Scan for the cell matching the given text and deliver its [x, y] coordinate at center. 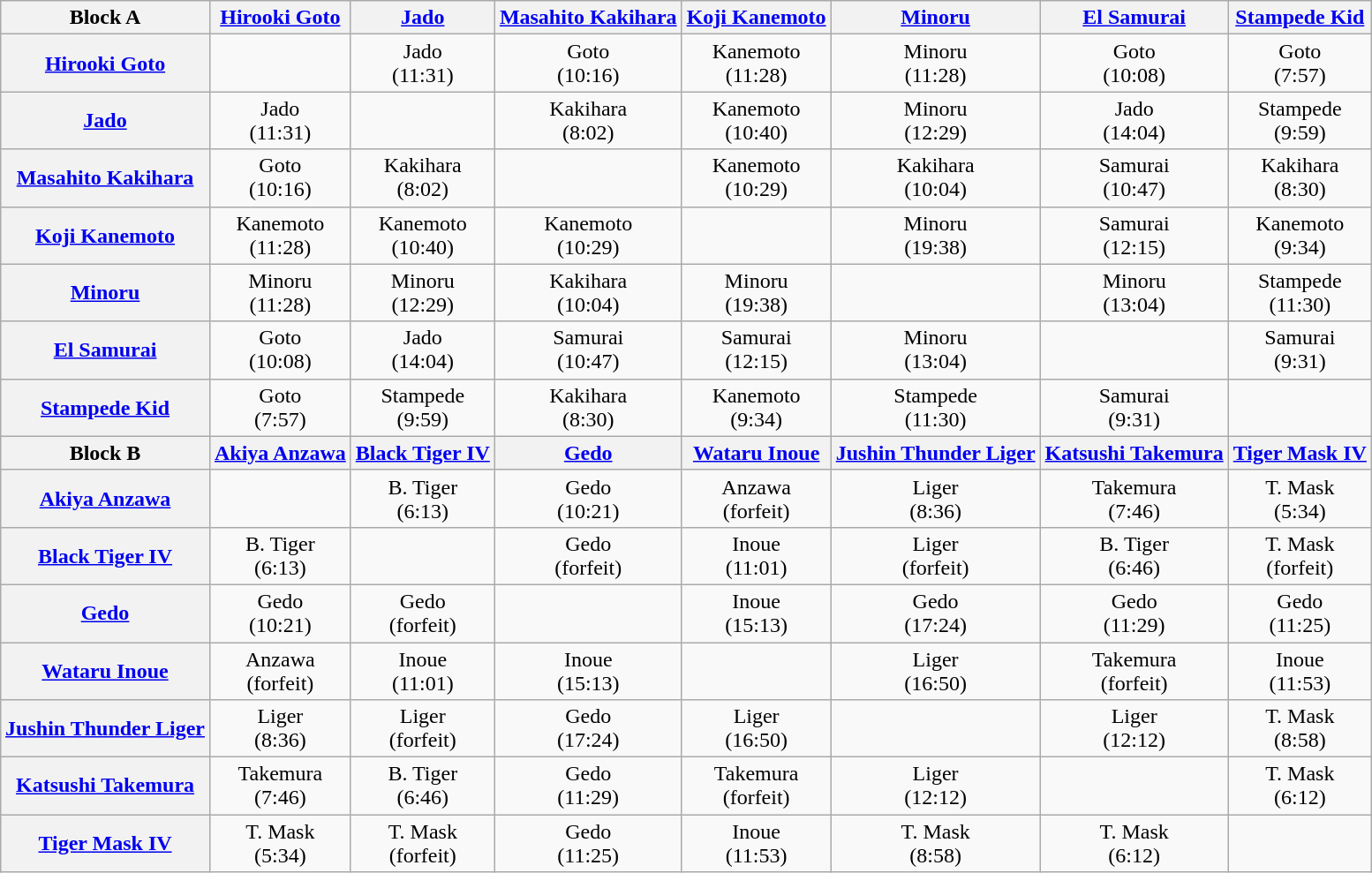
Block B [106, 453]
Block A [106, 18]
